Output the [x, y] coordinate of the center of the cell containing the given text.  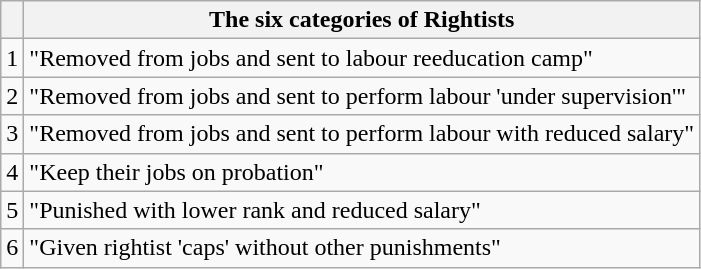
"Removed from jobs and sent to labour reeducation camp" [362, 58]
The six categories of Rightists [362, 20]
6 [12, 248]
4 [12, 172]
3 [12, 134]
5 [12, 210]
2 [12, 96]
"Removed from jobs and sent to perform labour with reduced salary" [362, 134]
"Punished with lower rank and reduced salary" [362, 210]
1 [12, 58]
"Keep their jobs on probation" [362, 172]
"Removed from jobs and sent to perform labour 'under supervision'" [362, 96]
"Given rightist 'caps' without other punishments" [362, 248]
